For the text-containing cell, return its midpoint in (X, Y) coordinate format. 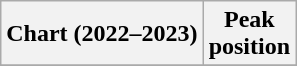
Peakposition (249, 34)
Chart (2022–2023) (102, 34)
